Return the (x, y) coordinate for the center point of the cell that contains the specified text.  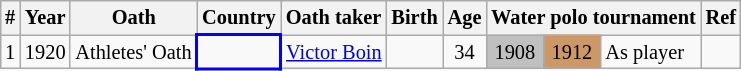
# (10, 17)
Victor Boin (333, 52)
Ref (721, 17)
Country (238, 17)
Oath (134, 17)
As player (650, 52)
Athletes' Oath (134, 52)
Water polo tournament (593, 17)
Oath taker (333, 17)
Birth (415, 17)
34 (465, 52)
1908 (514, 52)
Year (45, 17)
1 (10, 52)
1920 (45, 52)
1912 (572, 52)
Age (465, 17)
